Determine the (X, Y) coordinate at the center of the cell enclosing the given text.  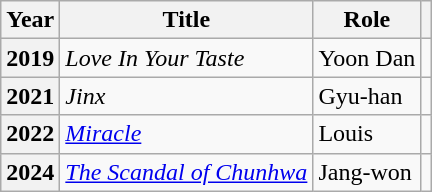
Gyu-han (367, 96)
The Scandal of Chunhwa (186, 172)
2021 (30, 96)
2024 (30, 172)
2019 (30, 58)
Miracle (186, 134)
Title (186, 20)
Jang-won (367, 172)
Year (30, 20)
Love In Your Taste (186, 58)
Yoon Dan (367, 58)
Louis (367, 134)
Jinx (186, 96)
Role (367, 20)
2022 (30, 134)
